Locate the cell with the specified text and output its (x, y) center coordinate. 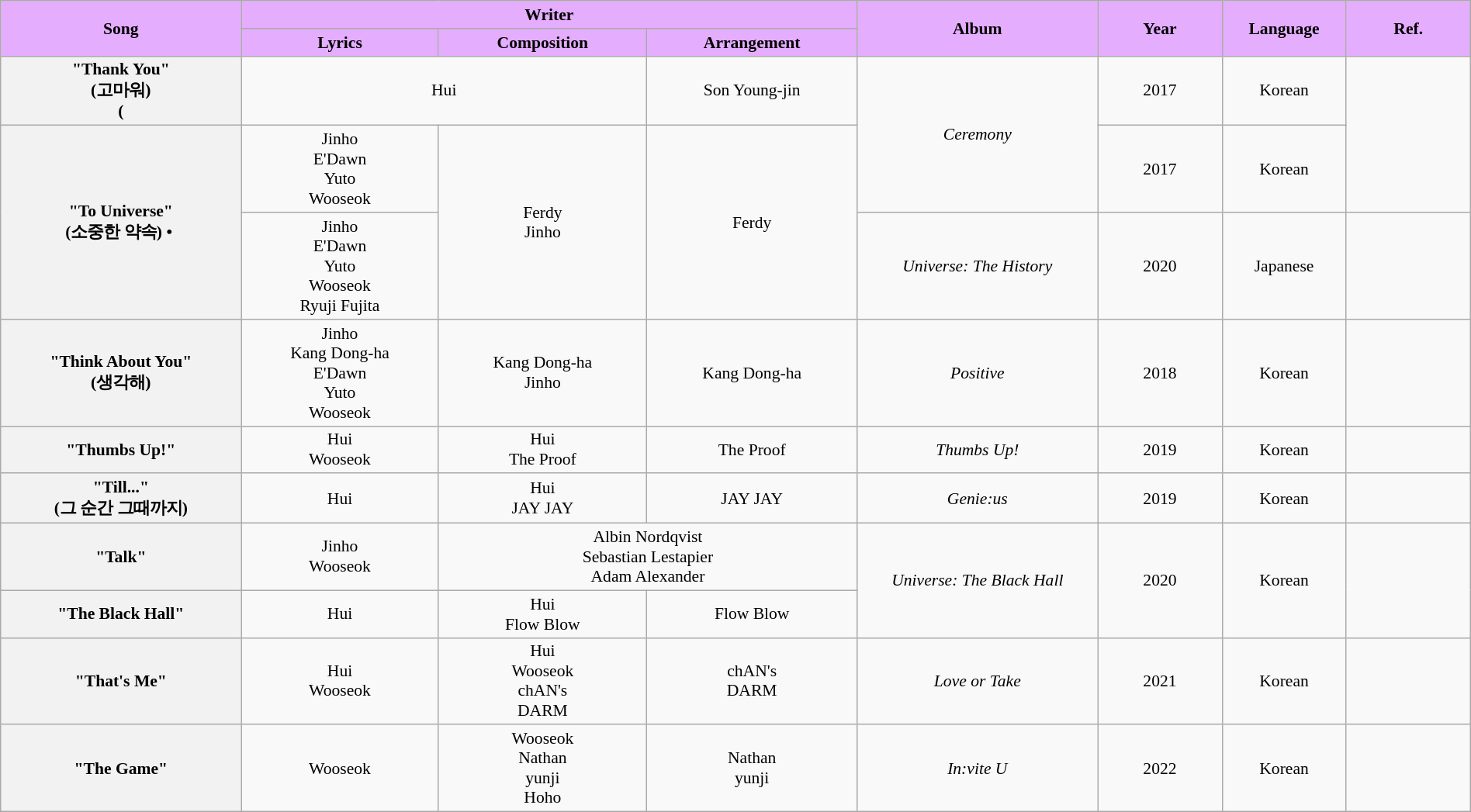
2022 (1160, 768)
FerdyJinho (542, 223)
Composition (542, 42)
JinhoE'DawnYutoWooseokRyuji Fujita (340, 266)
Writer (549, 15)
HuiJAY JAY (542, 498)
Ref. (1408, 28)
Hui The Proof (542, 450)
Album (978, 28)
JinhoE'DawnYutoWooseok (340, 169)
Universe: The History (978, 266)
Love or Take (978, 681)
Kang Dong-haJinho (542, 372)
"Talk" (121, 557)
Language (1284, 28)
Arrangement (753, 42)
Wooseok (340, 768)
JinhoKang Dong-haE'DawnYutoWooseok (340, 372)
Kang Dong-ha (753, 372)
JinhoWooseok (340, 557)
Thumbs Up! (978, 450)
In:vite U (978, 768)
The Proof (753, 450)
Song (121, 28)
WooseokNathanyunjiHoho (542, 768)
Universe: The Black Hall (978, 580)
JAY JAY (753, 498)
Genie:us (978, 498)
Flow Blow (753, 614)
chAN'sDARM (753, 681)
Positive (978, 372)
2021 (1160, 681)
2018 (1160, 372)
Ceremony (978, 134)
Year (1160, 28)
Ferdy (753, 223)
Albin NordqvistSebastian LestapierAdam Alexander (648, 557)
"Thumbs Up!" (121, 450)
"Thank You" (고마워) ( (121, 91)
Lyrics (340, 42)
Nathanyunji (753, 768)
"To Universe" (소중한 약속) • (121, 223)
Japanese (1284, 266)
"The Game" (121, 768)
HuiFlow Blow (542, 614)
"That's Me" (121, 681)
"Think About You" (생각해) (121, 372)
Son Young-jin (753, 91)
HuiWooseokchAN'sDARM (542, 681)
"The Black Hall" (121, 614)
"Till..." (그 순간 그때까지) (121, 498)
